Search for the cell housing the specified text and yield its [x, y] center coordinate. 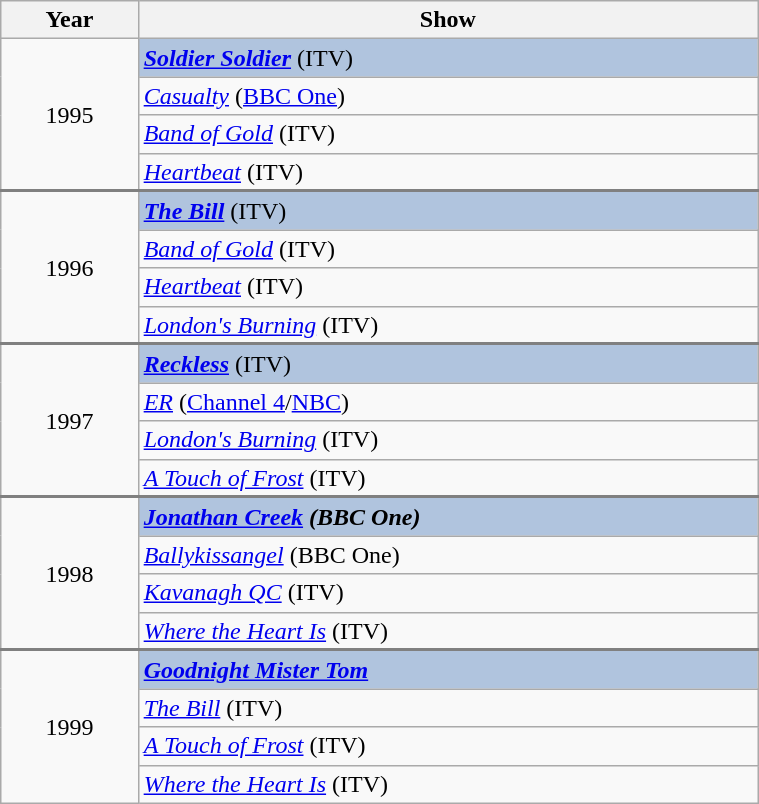
Soldier Soldier (ITV) [448, 58]
Casualty (BBC One) [448, 96]
ER (Channel 4/NBC) [448, 402]
Reckless (ITV) [448, 364]
1997 [70, 420]
1999 [70, 726]
Show [448, 20]
Kavanagh QC (ITV) [448, 593]
Goodnight Mister Tom [448, 670]
1998 [70, 574]
1996 [70, 268]
Jonathan Creek (BBC One) [448, 516]
1995 [70, 115]
Ballykissangel (BBC One) [448, 555]
Year [70, 20]
